Capture the cell that displays the provided text and extract its (x, y) central coordinate. 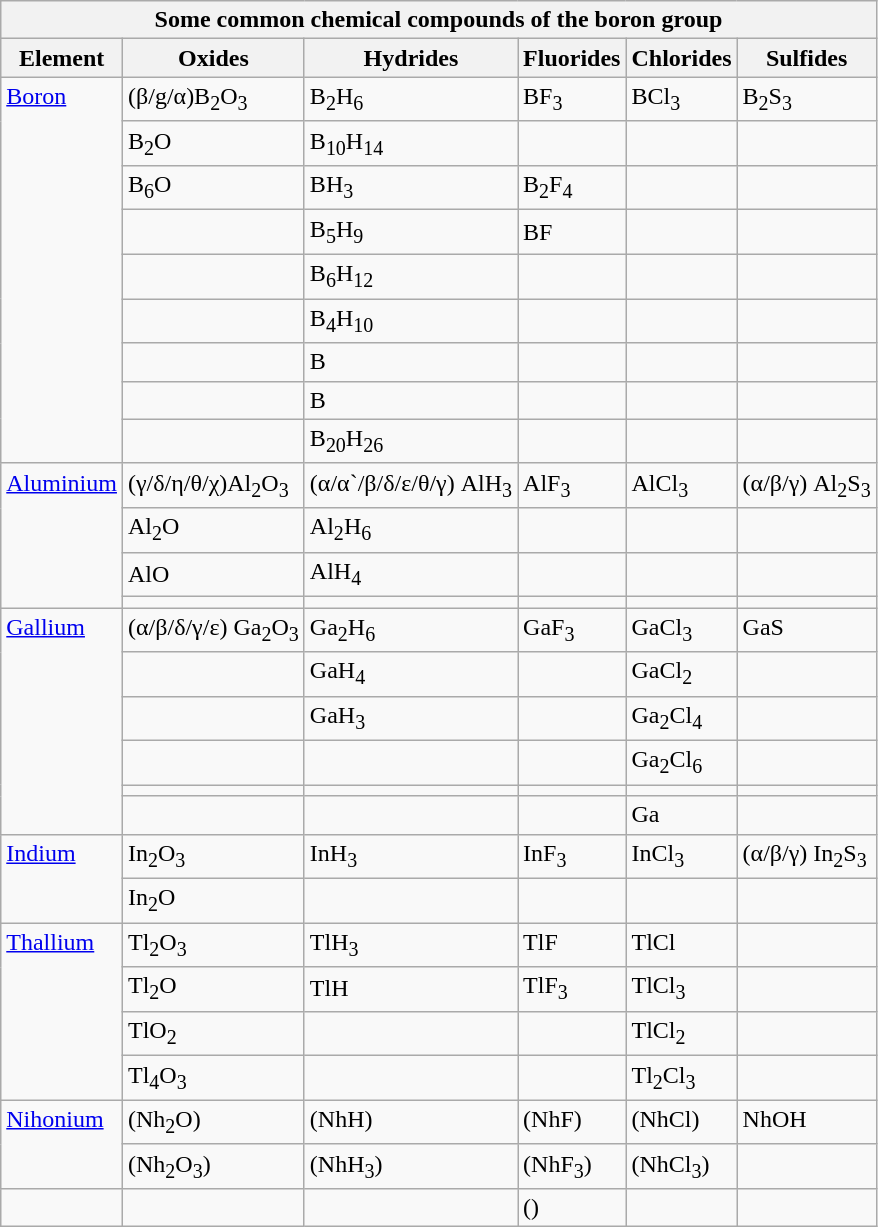
B4H10 (410, 321)
InF3 (572, 856)
TlF (572, 945)
BH3 (410, 188)
AlF3 (572, 485)
(α/α`/β/δ/ε/θ/γ) AlH3 (410, 485)
(α/β/γ) In2S3 (806, 856)
B2S3 (806, 99)
GaCl3 (682, 630)
Gallium (62, 721)
Tl2O (213, 989)
(α/β/γ) Al2S3 (806, 485)
Thallium (62, 1012)
Tl2Cl3 (682, 1078)
Chlorides (682, 58)
Tl4O3 (213, 1078)
(NhCl) (682, 1122)
Aluminium (62, 535)
Hydrides (410, 58)
GaS (806, 630)
(Nh2O) (213, 1122)
B6O (213, 188)
(β/g/α)B2O3 (213, 99)
(α/β/δ/γ/ε) Ga2O3 (213, 630)
B6H12 (410, 276)
(NhF3) (572, 1166)
AlO (213, 574)
TlF3 (572, 989)
(NhCl3) (682, 1166)
Indium (62, 878)
(NhH) (410, 1122)
GaF3 (572, 630)
(NhH3) (410, 1166)
Tl2O3 (213, 945)
Al2O (213, 530)
TlCl3 (682, 989)
BF (572, 232)
TlO2 (213, 1033)
AlH4 (410, 574)
BCl3 (682, 99)
B20H26 (410, 441)
In2O (213, 900)
B2H6 (410, 99)
InCl3 (682, 856)
Ga2Cl4 (682, 718)
Fluorides (572, 58)
Nihonium (62, 1144)
Ga (682, 815)
GaCl2 (682, 674)
B10H14 (410, 143)
InH3 (410, 856)
GaH4 (410, 674)
B2F4 (572, 188)
TlH (410, 989)
AlCl3 (682, 485)
Boron (62, 270)
Some common chemical compounds of the boron group (438, 20)
Ga2Cl6 (682, 763)
Element (62, 58)
BF3 (572, 99)
(Nh2O3) (213, 1166)
B2O (213, 143)
In2O3 (213, 856)
NhOH (806, 1122)
() (572, 1208)
Al2H6 (410, 530)
TlCl2 (682, 1033)
Sulfides (806, 58)
(NhF) (572, 1122)
(γ/δ/η/θ/χ)Al2O3 (213, 485)
B5H9 (410, 232)
TlCl (682, 945)
Oxides (213, 58)
Ga2H6 (410, 630)
TlH3 (410, 945)
GaH3 (410, 718)
